Capture the cell that displays the provided text and extract its (X, Y) central coordinate. 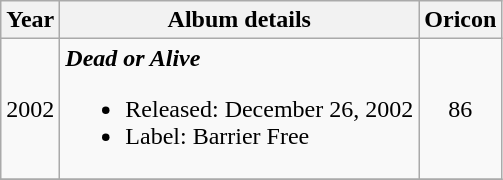
Year (30, 20)
2002 (30, 109)
Dead or AliveReleased: December 26, 2002Label: Barrier Free (240, 109)
Oricon (460, 20)
Album details (240, 20)
86 (460, 109)
